Provide the [X, Y] coordinate of the cell's center where the given text is located.  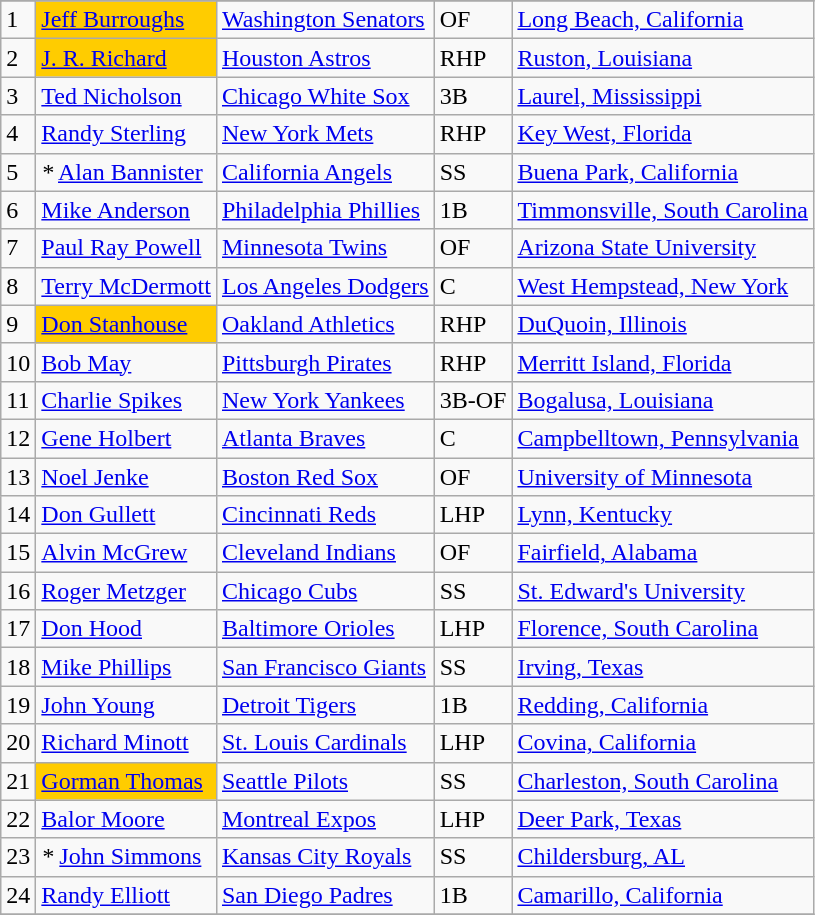
Covina, California [663, 743]
Key West, Florida [663, 134]
Don Hood [126, 629]
Boston Red Sox [325, 477]
DuQuoin, Illinois [663, 324]
Richard Minott [126, 743]
16 [18, 591]
Camarillo, California [663, 895]
* John Simmons [126, 857]
6 [18, 210]
Minnesota Twins [325, 248]
22 [18, 819]
1 [18, 20]
19 [18, 705]
Campbelltown, Pennsylvania [663, 438]
Cincinnati Reds [325, 515]
Roger Metzger [126, 591]
23 [18, 857]
New York Mets [325, 134]
Alvin McGrew [126, 553]
Bogalusa, Louisiana [663, 400]
Montreal Expos [325, 819]
Laurel, Mississippi [663, 96]
Florence, South Carolina [663, 629]
24 [18, 895]
Washington Senators [325, 20]
Bob May [126, 362]
3B [473, 96]
Buena Park, California [663, 172]
John Young [126, 705]
San Diego Padres [325, 895]
Gene Holbert [126, 438]
Balor Moore [126, 819]
Lynn, Kentucky [663, 515]
Atlanta Braves [325, 438]
Childersburg, AL [663, 857]
10 [18, 362]
Terry McDermott [126, 286]
9 [18, 324]
Don Stanhouse [126, 324]
Charleston, South Carolina [663, 781]
Oakland Athletics [325, 324]
11 [18, 400]
7 [18, 248]
Merritt Island, Florida [663, 362]
Los Angeles Dodgers [325, 286]
Ruston, Louisiana [663, 58]
Chicago Cubs [325, 591]
3B-OF [473, 400]
New York Yankees [325, 400]
Deer Park, Texas [663, 819]
San Francisco Giants [325, 667]
Irving, Texas [663, 667]
Seattle Pilots [325, 781]
21 [18, 781]
Philadelphia Phillies [325, 210]
5 [18, 172]
California Angels [325, 172]
Mike Phillips [126, 667]
Randy Sterling [126, 134]
2 [18, 58]
Detroit Tigers [325, 705]
* Alan Bannister [126, 172]
Baltimore Orioles [325, 629]
Timmonsville, South Carolina [663, 210]
15 [18, 553]
Pittsburgh Pirates [325, 362]
20 [18, 743]
Cleveland Indians [325, 553]
Mike Anderson [126, 210]
12 [18, 438]
Jeff Burroughs [126, 20]
Noel Jenke [126, 477]
University of Minnesota [663, 477]
St. Edward's University [663, 591]
Houston Astros [325, 58]
4 [18, 134]
Fairfield, Alabama [663, 553]
18 [18, 667]
West Hempstead, New York [663, 286]
Chicago White Sox [325, 96]
J. R. Richard [126, 58]
8 [18, 286]
17 [18, 629]
Don Gullett [126, 515]
14 [18, 515]
Paul Ray Powell [126, 248]
Arizona State University [663, 248]
3 [18, 96]
Kansas City Royals [325, 857]
Randy Elliott [126, 895]
Redding, California [663, 705]
Long Beach, California [663, 20]
Charlie Spikes [126, 400]
Ted Nicholson [126, 96]
St. Louis Cardinals [325, 743]
Gorman Thomas [126, 781]
13 [18, 477]
